Provide the [x, y] coordinate of the cell's center where the given text is located.  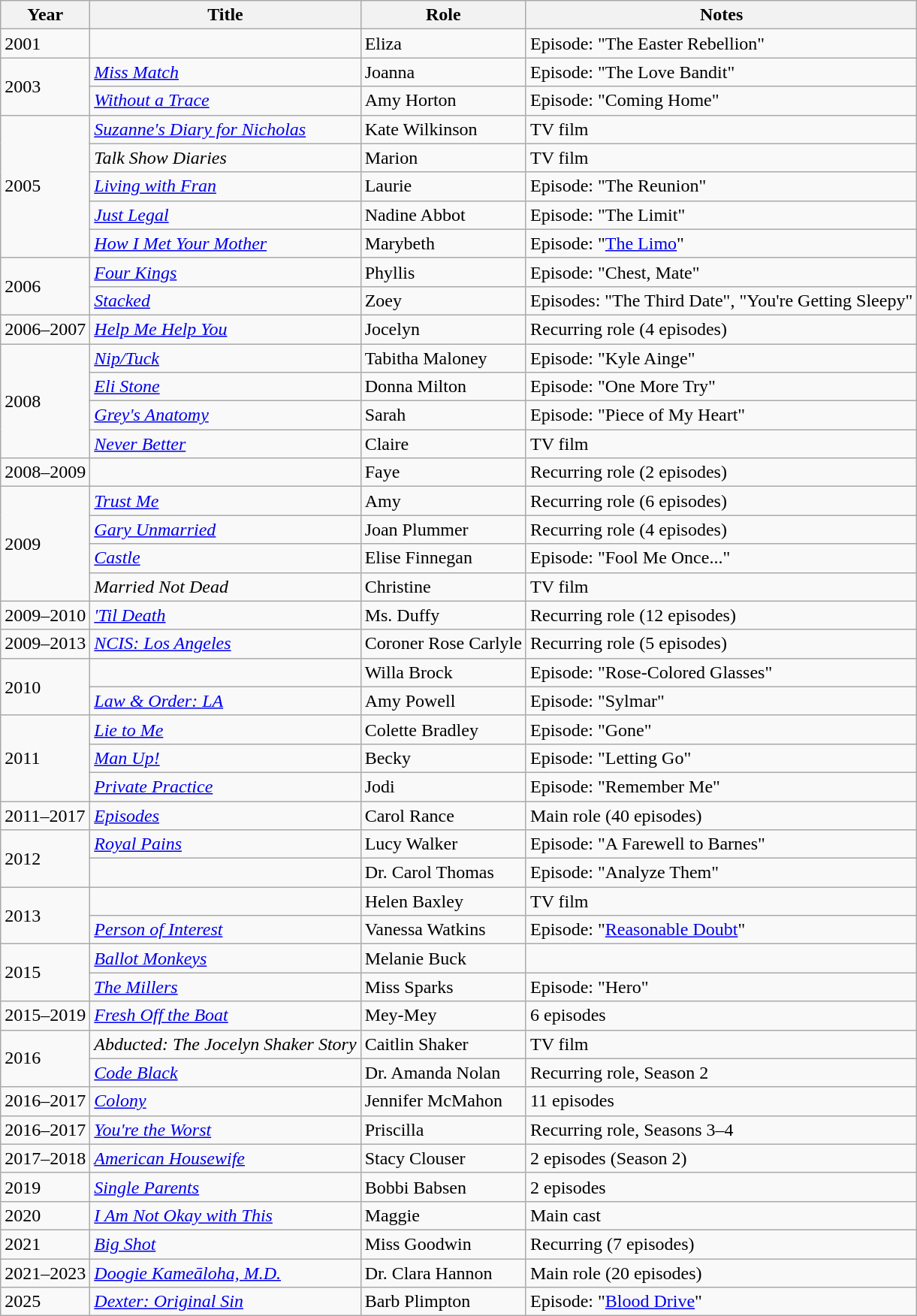
2009 [45, 544]
Recurring role (6 episodes) [721, 501]
Gary Unmarried [225, 530]
Recurring role (5 episodes) [721, 644]
Episode: "One More Try" [721, 387]
Episode: "Analyze Them" [721, 873]
Episode: "Gone" [721, 729]
2011–2017 [45, 815]
You're the Worst [225, 1130]
Episode: "Piece of My Heart" [721, 415]
Miss Goodwin [443, 1244]
2001 [45, 44]
Miss Match [225, 72]
2017–2018 [45, 1158]
Dexter: Original Sin [225, 1302]
Laurie [443, 186]
2013 [45, 916]
Episode: "Letting Go" [721, 758]
2019 [45, 1187]
2011 [45, 758]
Nip/Tuck [225, 358]
Bobbi Babsen [443, 1187]
Recurring role (12 episodes) [721, 615]
Code Black [225, 1073]
Stacy Clouser [443, 1158]
Lucy Walker [443, 844]
Willa Brock [443, 672]
Doogie Kameāloha, M.D. [225, 1273]
Episode: "Fool Me Once..." [721, 558]
Trust Me [225, 501]
Episode: "Chest, Mate" [721, 272]
Grey's Anatomy [225, 415]
Recurring role (2 episodes) [721, 472]
Role [443, 15]
Episode: "The Easter Rebellion" [721, 44]
2016 [45, 1058]
2005 [45, 186]
Episode: "Kyle Ainge" [721, 358]
Fresh Off the Boat [225, 1016]
2010 [45, 687]
2021 [45, 1244]
Sarah [443, 415]
Colony [225, 1101]
American Housewife [225, 1158]
Ballot Monkeys [225, 958]
Main role (40 episodes) [721, 815]
Maggie [443, 1215]
Donna Milton [443, 387]
Stacked [225, 300]
Recurring (7 episodes) [721, 1244]
Zoey [443, 300]
Without a Trace [225, 101]
Four Kings [225, 272]
Episode: "The Reunion" [721, 186]
Mey-Mey [443, 1016]
Recurring role, Season 2 [721, 1073]
Phyllis [443, 272]
Year [45, 15]
Single Parents [225, 1187]
NCIS: Los Angeles [225, 644]
Christine [443, 587]
Dr. Amanda Nolan [443, 1073]
Priscilla [443, 1130]
Jennifer McMahon [443, 1101]
2006 [45, 286]
Barb Plimpton [443, 1302]
2 episodes [721, 1187]
Helen Baxley [443, 901]
2015 [45, 973]
2003 [45, 86]
Main role (20 episodes) [721, 1273]
Episode: "A Farewell to Barnes" [721, 844]
Episode: "Blood Drive" [721, 1302]
2012 [45, 859]
How I Met Your Mother [225, 243]
Miss Sparks [443, 987]
2008 [45, 401]
2 episodes (Season 2) [721, 1158]
Law & Order: LA [225, 701]
Living with Fran [225, 186]
Title [225, 15]
Castle [225, 558]
Marybeth [443, 243]
Elise Finnegan [443, 558]
Private Practice [225, 786]
Never Better [225, 444]
Episodes [225, 815]
Nadine Abbot [443, 215]
Caitlin Shaker [443, 1044]
The Millers [225, 987]
Vanessa Watkins [443, 930]
Coroner Rose Carlyle [443, 644]
2008–2009 [45, 472]
Tabitha Maloney [443, 358]
Melanie Buck [443, 958]
Ms. Duffy [443, 615]
Recurring role, Seasons 3–4 [721, 1130]
2009–2013 [45, 644]
2020 [45, 1215]
Lie to Me [225, 729]
2006–2007 [45, 329]
Episodes: "The Third Date", "You're Getting Sleepy" [721, 300]
Episode: "Coming Home" [721, 101]
11 episodes [721, 1101]
2015–2019 [45, 1016]
Episode: "The Limo" [721, 243]
Joanna [443, 72]
Suzanne's Diary for Nicholas [225, 129]
Big Shot [225, 1244]
Episode: "Remember Me" [721, 786]
Carol Rance [443, 815]
Episode: "The Love Bandit" [721, 72]
Marion [443, 158]
Amy Horton [443, 101]
Talk Show Diaries [225, 158]
Dr. Clara Hannon [443, 1273]
Becky [443, 758]
'Til Death [225, 615]
2009–2010 [45, 615]
Episode: "Reasonable Doubt" [721, 930]
Person of Interest [225, 930]
Eliza [443, 44]
Joan Plummer [443, 530]
Eli Stone [225, 387]
2021–2023 [45, 1273]
I Am Not Okay with This [225, 1215]
Just Legal [225, 215]
Faye [443, 472]
Abducted: The Jocelyn Shaker Story [225, 1044]
Help Me Help You [225, 329]
Episode: "Rose-Colored Glasses" [721, 672]
Kate Wilkinson [443, 129]
2025 [45, 1302]
Jodi [443, 786]
Colette Bradley [443, 729]
Claire [443, 444]
Jocelyn [443, 329]
Episode: "Sylmar" [721, 701]
Man Up! [225, 758]
Episode: "Hero" [721, 987]
Episode: "The Limit" [721, 215]
Amy [443, 501]
Dr. Carol Thomas [443, 873]
6 episodes [721, 1016]
Main cast [721, 1215]
Married Not Dead [225, 587]
Notes [721, 15]
Amy Powell [443, 701]
Royal Pains [225, 844]
